Extract the [X, Y] coordinate from the center of the cell holding the provided text.  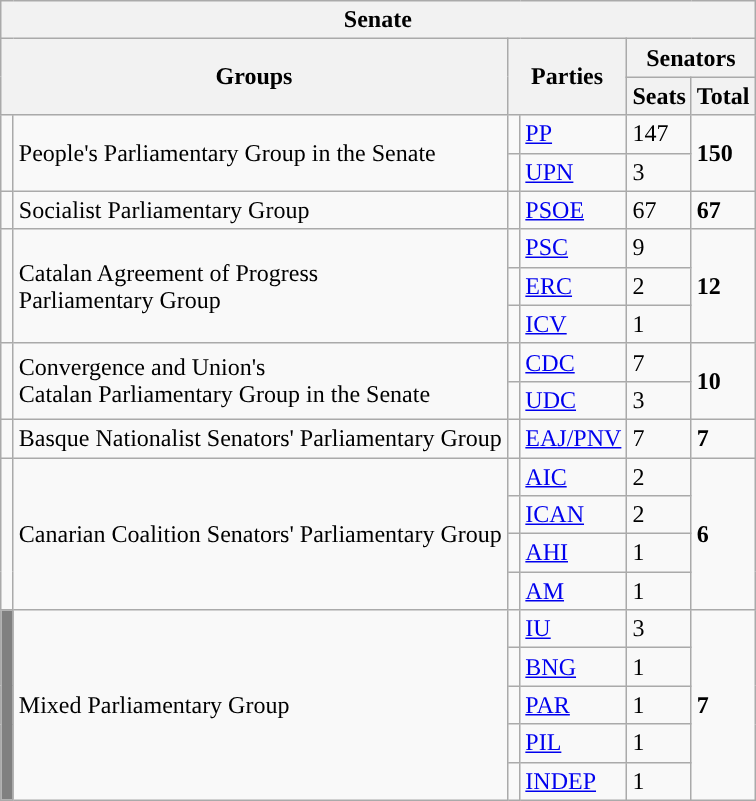
Basque Nationalist Senators' Parliamentary Group [260, 438]
UDC [574, 400]
People's Parliamentary Group in the Senate [260, 153]
BNG [574, 667]
AIC [574, 477]
AM [574, 591]
Catalan Agreement of ProgressParliamentary Group [260, 286]
UPN [574, 172]
6 [723, 534]
Senators [691, 58]
Total [723, 96]
PSOE [574, 210]
12 [723, 286]
CDC [574, 362]
150 [723, 153]
INDEP [574, 781]
Seats [659, 96]
147 [659, 134]
ICV [574, 324]
Parties [567, 77]
AHI [574, 553]
Senate [378, 20]
PIL [574, 743]
Canarian Coalition Senators' Parliamentary Group [260, 534]
EAJ/PNV [574, 438]
10 [723, 381]
IU [574, 629]
PSC [574, 248]
Socialist Parliamentary Group [260, 210]
Mixed Parliamentary Group [260, 705]
Convergence and Union'sCatalan Parliamentary Group in the Senate [260, 381]
PAR [574, 705]
9 [659, 248]
Groups [254, 77]
ERC [574, 286]
ICAN [574, 515]
PP [574, 134]
